Capture the cell that displays the provided text and extract its (X, Y) central coordinate. 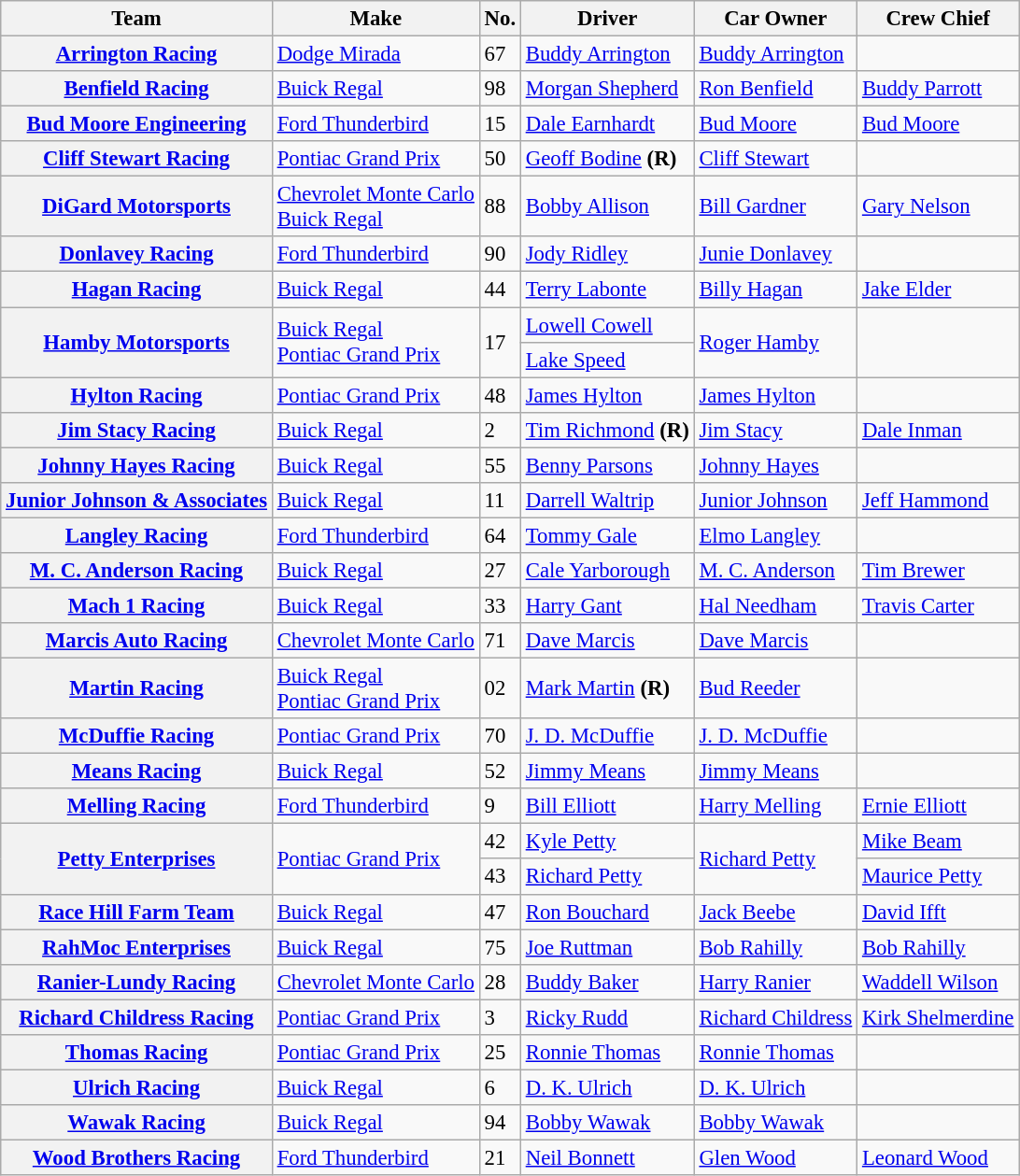
Leonard Wood (938, 1157)
Jack Beebe (775, 912)
Johnny Hayes Racing (136, 465)
15 (500, 124)
Chevrolet Monte Carlo Buick Regal (375, 207)
71 (500, 641)
6 (500, 1087)
Kyle Petty (607, 842)
Mach 1 Racing (136, 605)
Bud Moore Engineering (136, 124)
Ron Bouchard (607, 912)
Lowell Cowell (607, 325)
64 (500, 535)
M. C. Anderson Racing (136, 571)
42 (500, 842)
67 (500, 54)
Ricky Rudd (607, 1017)
Glen Wood (775, 1157)
Petty Enterprises (136, 859)
Melling Racing (136, 806)
Marcis Auto Racing (136, 641)
33 (500, 605)
Junie Donlavey (775, 255)
25 (500, 1053)
Tommy Gale (607, 535)
Make (375, 19)
Buddy Baker (607, 982)
28 (500, 982)
Junior Johnson & Associates (136, 501)
Dale Inman (938, 430)
Joe Ruttman (607, 947)
Crew Chief (938, 19)
Hagan Racing (136, 290)
43 (500, 877)
47 (500, 912)
Ulrich Racing (136, 1087)
Maurice Petty (938, 877)
Morgan Shepherd (607, 89)
3 (500, 1017)
Dale Earnhardt (607, 124)
02 (500, 689)
Richard Childress Racing (136, 1017)
Bobby Allison (607, 207)
Driver (607, 19)
Johnny Hayes (775, 465)
Benfield Racing (136, 89)
Lake Speed (607, 360)
11 (500, 501)
9 (500, 806)
Wawak Racing (136, 1123)
Cliff Stewart Racing (136, 159)
Means Racing (136, 772)
Thomas Racing (136, 1053)
Wood Brothers Racing (136, 1157)
52 (500, 772)
Hamby Motorsports (136, 342)
75 (500, 947)
M. C. Anderson (775, 571)
Harry Ranier (775, 982)
Darrell Waltrip (607, 501)
88 (500, 207)
27 (500, 571)
21 (500, 1157)
Bud Reeder (775, 689)
Tim Richmond (R) (607, 430)
98 (500, 89)
94 (500, 1123)
DiGard Motorsports (136, 207)
Harry Gant (607, 605)
Geoff Bodine (R) (607, 159)
Kirk Shelmerdine (938, 1017)
David Ifft (938, 912)
Bill Gardner (775, 207)
Cale Yarborough (607, 571)
Jeff Hammond (938, 501)
Junior Johnson (775, 501)
No. (500, 19)
Jim Stacy Racing (136, 430)
RahMoc Enterprises (136, 947)
Car Owner (775, 19)
2 (500, 430)
Elmo Langley (775, 535)
Tim Brewer (938, 571)
Donlavey Racing (136, 255)
Buddy Parrott (938, 89)
55 (500, 465)
Ron Benfield (775, 89)
Bill Elliott (607, 806)
Hal Needham (775, 605)
17 (500, 342)
Billy Hagan (775, 290)
Mark Martin (R) (607, 689)
Mike Beam (938, 842)
Terry Labonte (607, 290)
Harry Melling (775, 806)
Gary Nelson (938, 207)
Jim Stacy (775, 430)
44 (500, 290)
70 (500, 736)
Ernie Elliott (938, 806)
Arrington Racing (136, 54)
Dodge Mirada (375, 54)
Team (136, 19)
Cliff Stewart (775, 159)
Roger Hamby (775, 342)
50 (500, 159)
Hylton Racing (136, 395)
Neil Bonnett (607, 1157)
Waddell Wilson (938, 982)
Jake Elder (938, 290)
Langley Racing (136, 535)
Benny Parsons (607, 465)
Jody Ridley (607, 255)
90 (500, 255)
Richard Childress (775, 1017)
Ranier-Lundy Racing (136, 982)
Martin Racing (136, 689)
Travis Carter (938, 605)
McDuffie Racing (136, 736)
48 (500, 395)
Race Hill Farm Team (136, 912)
